Identify which cell holds the provided text, then report its [x, y] central coordinate. 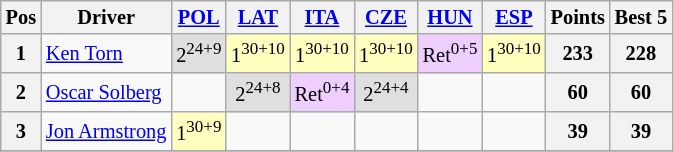
Ret0+5 [450, 54]
224+9 [198, 54]
1 [21, 54]
POL [198, 17]
HUN [450, 17]
Best 5 [641, 17]
CZE [386, 17]
Oscar Solberg [106, 92]
130+9 [198, 132]
224+8 [258, 92]
Jon Armstrong [106, 132]
233 [578, 54]
Pos [21, 17]
224+4 [386, 92]
Driver [106, 17]
228 [641, 54]
2 [21, 92]
LAT [258, 17]
3 [21, 132]
Points [578, 17]
ESP [514, 17]
Ret0+4 [322, 92]
Ken Torn [106, 54]
ITA [322, 17]
